Search for the cell housing the specified text and yield its [x, y] center coordinate. 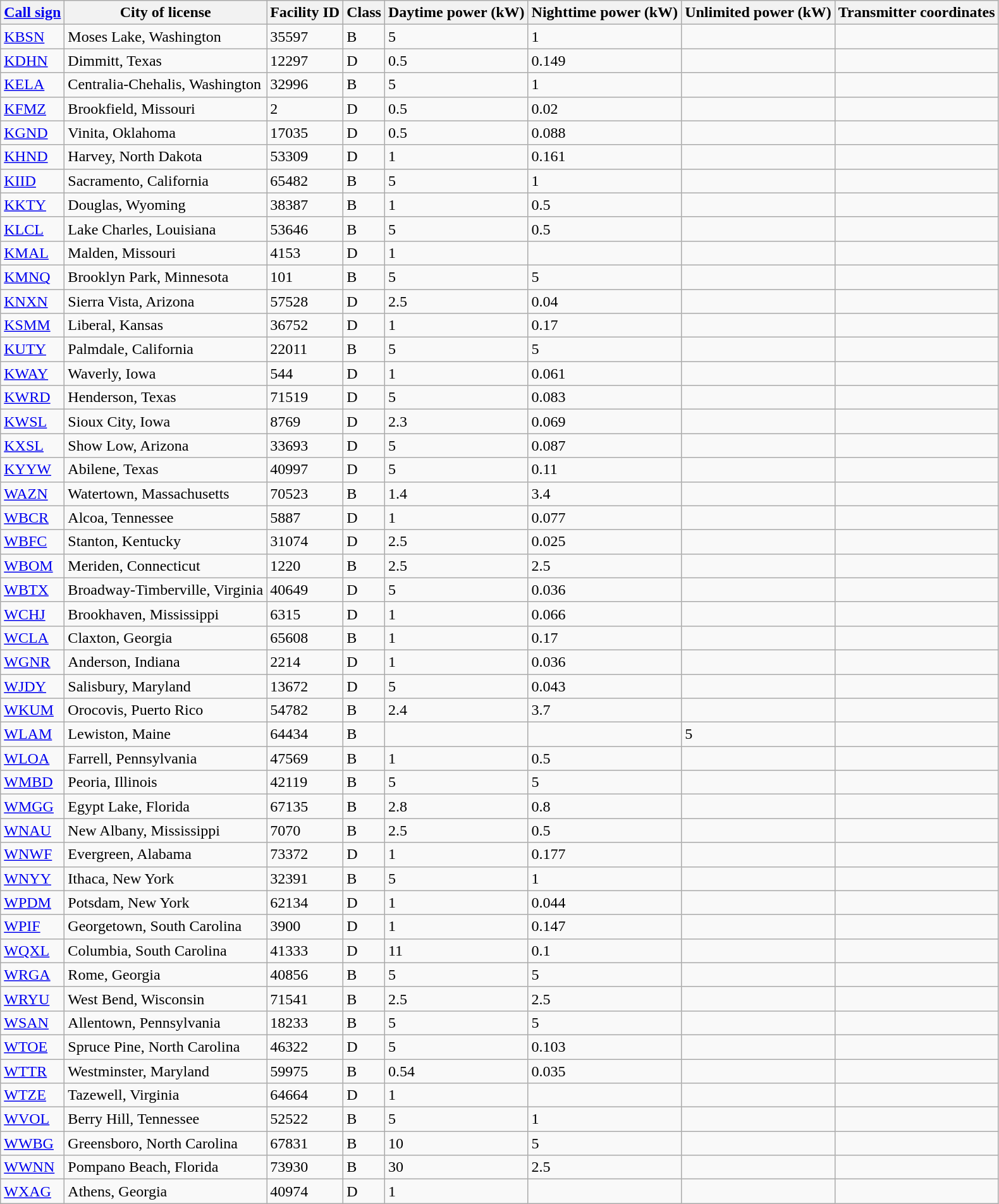
Rome, Georgia [166, 975]
62134 [305, 903]
Show Low, Arizona [166, 446]
WTTR [33, 1071]
57528 [305, 301]
40974 [305, 1191]
0.147 [604, 927]
0.02 [604, 109]
Harvey, North Dakota [166, 157]
31074 [305, 542]
Anderson, Indiana [166, 662]
Waverly, Iowa [166, 374]
New Albany, Mississippi [166, 830]
WBTX [33, 590]
KDHN [33, 61]
0.54 [457, 1071]
64434 [305, 734]
KUTY [33, 350]
Centralia-Chehalis, Washington [166, 85]
Nighttime power (kW) [604, 13]
42119 [305, 782]
65482 [305, 181]
Sierra Vista, Arizona [166, 301]
Westminster, Maryland [166, 1071]
33693 [305, 446]
2 [305, 109]
Berry Hill, Tennessee [166, 1119]
Tazewell, Virginia [166, 1095]
Salisbury, Maryland [166, 686]
Lake Charles, Louisiana [166, 229]
Douglas, Wyoming [166, 205]
Brookfield, Missouri [166, 109]
Meriden, Connecticut [166, 566]
Brookhaven, Mississippi [166, 614]
WMGG [33, 806]
WVOL [33, 1119]
54782 [305, 710]
WMBD [33, 782]
Abilene, Texas [166, 470]
Daytime power (kW) [457, 13]
WRGA [33, 975]
0.103 [604, 1047]
0.8 [604, 806]
47569 [305, 758]
46322 [305, 1047]
WNWF [33, 854]
67135 [305, 806]
0.149 [604, 61]
Georgetown, South Carolina [166, 927]
Stanton, Kentucky [166, 542]
Malden, Missouri [166, 253]
0.025 [604, 542]
0.044 [604, 903]
13672 [305, 686]
71541 [305, 999]
71519 [305, 398]
WTZE [33, 1095]
Class [364, 13]
0.069 [604, 422]
Unlimited power (kW) [759, 13]
73372 [305, 854]
KWRD [33, 398]
WAZN [33, 494]
6315 [305, 614]
Allentown, Pennsylvania [166, 1023]
38387 [305, 205]
Broadway-Timberville, Virginia [166, 590]
Moses Lake, Washington [166, 37]
Orocovis, Puerto Rico [166, 710]
Henderson, Texas [166, 398]
Claxton, Georgia [166, 638]
KBSN [33, 37]
0.11 [604, 470]
0.161 [604, 157]
WLOA [33, 758]
WNAU [33, 830]
Facility ID [305, 13]
Palmdale, California [166, 350]
2214 [305, 662]
WCHJ [33, 614]
30 [457, 1167]
WBCR [33, 518]
53309 [305, 157]
70523 [305, 494]
65608 [305, 638]
0.088 [604, 133]
0.035 [604, 1071]
Peoria, Illinois [166, 782]
0.1 [604, 951]
WWBG [33, 1143]
WXAG [33, 1191]
Columbia, South Carolina [166, 951]
40997 [305, 470]
64664 [305, 1095]
KLCL [33, 229]
Transmitter coordinates [917, 13]
0.066 [604, 614]
40856 [305, 975]
West Bend, Wisconsin [166, 999]
10 [457, 1143]
0.04 [604, 301]
8769 [305, 422]
Brooklyn Park, Minnesota [166, 277]
Call sign [33, 13]
Lewiston, Maine [166, 734]
KWAY [33, 374]
3.4 [604, 494]
Vinita, Oklahoma [166, 133]
5887 [305, 518]
Dimmitt, Texas [166, 61]
WJDY [33, 686]
17035 [305, 133]
0.087 [604, 446]
544 [305, 374]
WTOE [33, 1047]
Ithaca, New York [166, 879]
Evergreen, Alabama [166, 854]
Alcoa, Tennessee [166, 518]
0.083 [604, 398]
KGND [33, 133]
32391 [305, 879]
4153 [305, 253]
WBFC [33, 542]
1220 [305, 566]
WLAM [33, 734]
WCLA [33, 638]
36752 [305, 325]
32996 [305, 85]
40649 [305, 590]
22011 [305, 350]
Pompano Beach, Florida [166, 1167]
WPIF [33, 927]
101 [305, 277]
KMAL [33, 253]
Sioux City, Iowa [166, 422]
Liberal, Kansas [166, 325]
52522 [305, 1119]
KNXN [33, 301]
KXSL [33, 446]
KSMM [33, 325]
Spruce Pine, North Carolina [166, 1047]
KFMZ [33, 109]
18233 [305, 1023]
KYYW [33, 470]
1.4 [457, 494]
0.077 [604, 518]
53646 [305, 229]
2.4 [457, 710]
WNYY [33, 879]
KELA [33, 85]
WKUM [33, 710]
0.177 [604, 854]
2.8 [457, 806]
WSAN [33, 1023]
Farrell, Pennsylvania [166, 758]
Athens, Georgia [166, 1191]
KWSL [33, 422]
WPDM [33, 903]
KKTY [33, 205]
KIID [33, 181]
WWNN [33, 1167]
2.3 [457, 422]
7070 [305, 830]
Greensboro, North Carolina [166, 1143]
67831 [305, 1143]
Watertown, Massachusetts [166, 494]
3900 [305, 927]
KHND [33, 157]
41333 [305, 951]
3.7 [604, 710]
73930 [305, 1167]
0.043 [604, 686]
0.061 [604, 374]
Egypt Lake, Florida [166, 806]
WGNR [33, 662]
59975 [305, 1071]
Sacramento, California [166, 181]
WRYU [33, 999]
WBOM [33, 566]
WQXL [33, 951]
11 [457, 951]
12297 [305, 61]
Potsdam, New York [166, 903]
KMNQ [33, 277]
35597 [305, 37]
City of license [166, 13]
